Capture the cell that displays the provided text and extract its [x, y] central coordinate. 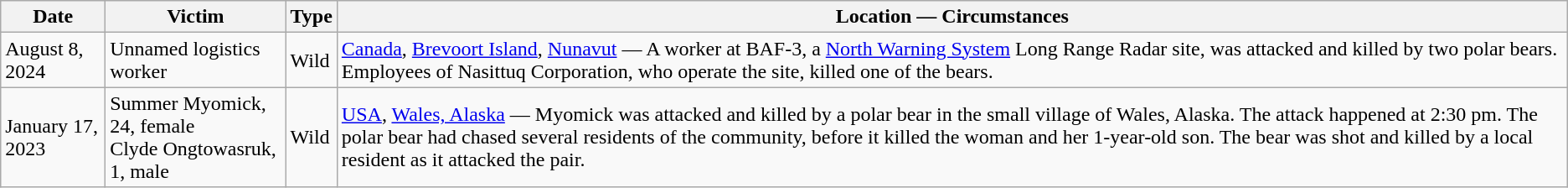
Summer Myomick, 24, female Clyde Ongtowasruk, 1, male [196, 138]
Type [312, 17]
Unnamed logistics worker [196, 60]
Victim [196, 17]
Date [54, 17]
Location — Circumstances [952, 17]
January 17, 2023 [54, 138]
August 8, 2024 [54, 60]
